Output the (X, Y) coordinate of the center of the cell containing the given text.  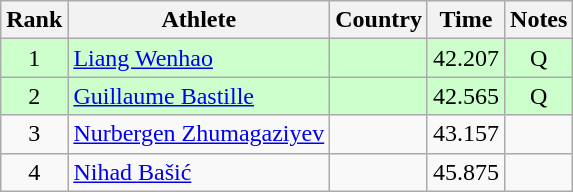
4 (34, 172)
1 (34, 58)
2 (34, 96)
45.875 (466, 172)
Nurbergen Zhumagaziyev (199, 134)
3 (34, 134)
Athlete (199, 20)
Time (466, 20)
42.207 (466, 58)
Rank (34, 20)
43.157 (466, 134)
Liang Wenhao (199, 58)
Nihad Bašić (199, 172)
Guillaume Bastille (199, 96)
42.565 (466, 96)
Country (379, 20)
Notes (539, 20)
